Detect which cell encompasses the target text, then output its (X, Y) center coordinate. 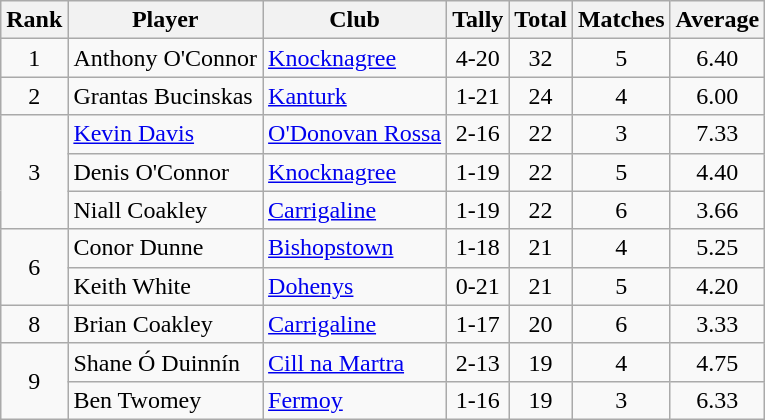
3.66 (718, 210)
O'Donovan Rossa (355, 134)
Ben Twomey (166, 400)
20 (541, 324)
Dohenys (355, 286)
6.33 (718, 400)
1 (34, 58)
5.25 (718, 248)
6.00 (718, 96)
4.20 (718, 286)
Club (355, 20)
Brian Coakley (166, 324)
24 (541, 96)
3.33 (718, 324)
Fermoy (355, 400)
4.75 (718, 362)
Anthony O'Connor (166, 58)
32 (541, 58)
0-21 (478, 286)
Bishopstown (355, 248)
2 (34, 96)
6.40 (718, 58)
Total (541, 20)
1-17 (478, 324)
Shane Ó Duinnín (166, 362)
Conor Dunne (166, 248)
Rank (34, 20)
Matches (621, 20)
1-18 (478, 248)
2-13 (478, 362)
Cill na Martra (355, 362)
4.40 (718, 172)
Keith White (166, 286)
Tally (478, 20)
8 (34, 324)
Niall Coakley (166, 210)
Kevin Davis (166, 134)
2-16 (478, 134)
Average (718, 20)
Kanturk (355, 96)
1-16 (478, 400)
1-21 (478, 96)
Grantas Bucinskas (166, 96)
9 (34, 381)
Player (166, 20)
4-20 (478, 58)
7.33 (718, 134)
Denis O'Connor (166, 172)
